Provide the (X, Y) coordinate of the cell's center where the given text is located.  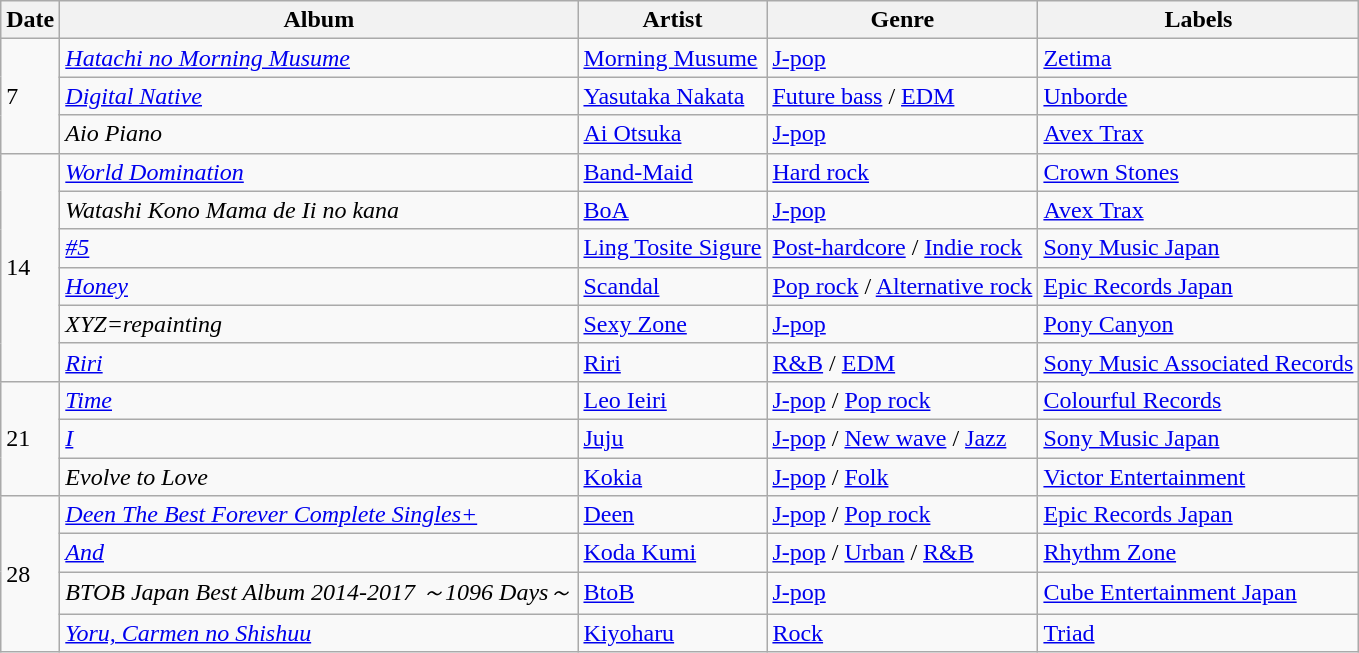
Crown Stones (1198, 172)
World Domination (319, 172)
28 (30, 574)
Sony Music Associated Records (1198, 362)
Morning Musume (672, 58)
Future bass / EDM (902, 96)
Labels (1198, 20)
Hard rock (902, 172)
Koda Kumi (672, 553)
Juju (672, 438)
Zetima (1198, 58)
Date (30, 20)
21 (30, 438)
Kokia (672, 477)
Yoru, Carmen no Shishuu (319, 633)
I (319, 438)
Ai Otsuka (672, 134)
Kiyoharu (672, 633)
Triad (1198, 633)
BoA (672, 210)
BTOB Japan Best Album 2014-2017 ～1096 Days～ (319, 594)
J-pop / New wave / Jazz (902, 438)
Deen The Best Forever Complete Singles+ (319, 515)
Digital Native (319, 96)
Rock (902, 633)
Aio Piano (319, 134)
Cube Entertainment Japan (1198, 594)
Rhythm Zone (1198, 553)
Colourful Records (1198, 400)
Watashi Kono Mama de Ii no kana (319, 210)
And (319, 553)
J-pop / Folk (902, 477)
Victor Entertainment (1198, 477)
XYZ=repainting (319, 324)
Sexy Zone (672, 324)
Hatachi no Morning Musume (319, 58)
Deen (672, 515)
Ling Tosite Sigure (672, 248)
Band-Maid (672, 172)
Post-hardcore / Indie rock (902, 248)
Album (319, 20)
Unborde (1198, 96)
Honey (319, 286)
Genre (902, 20)
Yasutaka Nakata (672, 96)
Time (319, 400)
7 (30, 96)
14 (30, 267)
R&B / EDM (902, 362)
#5 (319, 248)
Pony Canyon (1198, 324)
J-pop / Urban / R&B (902, 553)
Scandal (672, 286)
BtoB (672, 594)
Artist (672, 20)
Leo Ieiri (672, 400)
Pop rock / Alternative rock (902, 286)
Evolve to Love (319, 477)
